Return the (X, Y) coordinate for the center point of the cell that contains the specified text.  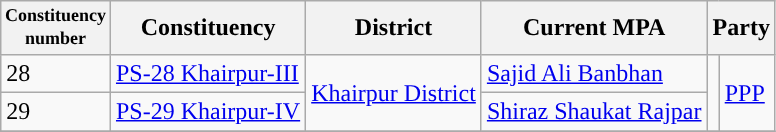
PPP (747, 92)
Khairpur District (394, 92)
28 (56, 73)
Shiraz Shaukat Rajpar (594, 111)
District (394, 28)
Constituency (208, 28)
PS-29 Khairpur-IV (208, 111)
PS-28 Khairpur-III (208, 73)
29 (56, 111)
Constituency number (56, 28)
Party (741, 28)
Sajid Ali Banbhan (594, 73)
Current MPA (594, 28)
